For the text-containing cell, return its midpoint in [x, y] coordinate format. 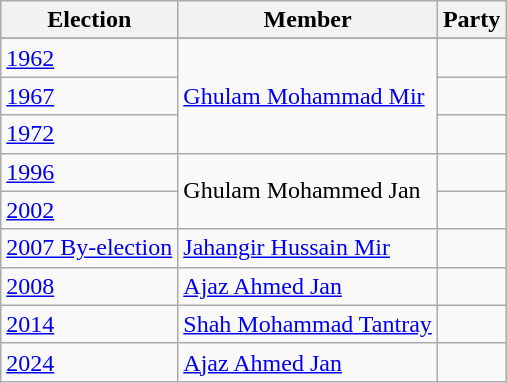
1996 [90, 172]
2014 [90, 324]
Election [90, 20]
Ghulam Mohammed Jan [308, 191]
2008 [90, 286]
Shah Mohammad Tantray [308, 324]
2002 [90, 210]
2024 [90, 362]
Ghulam Mohammad Mir [308, 96]
1972 [90, 134]
Member [308, 20]
2007 By-election [90, 248]
1962 [90, 58]
Party [471, 20]
1967 [90, 96]
Jahangir Hussain Mir [308, 248]
